Capture the cell that displays the provided text and extract its [x, y] central coordinate. 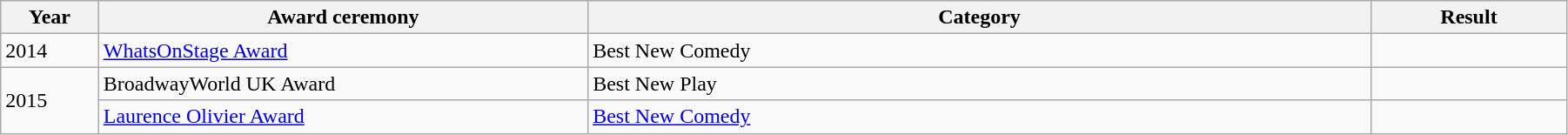
Best New Play [980, 84]
Laurence Olivier Award [343, 117]
2015 [50, 100]
Award ceremony [343, 17]
Result [1469, 17]
Category [980, 17]
Year [50, 17]
BroadwayWorld UK Award [343, 84]
WhatsOnStage Award [343, 51]
2014 [50, 51]
